Pinpoint the cell where the given text exists, returning its (X, Y) midpoint coordinate. 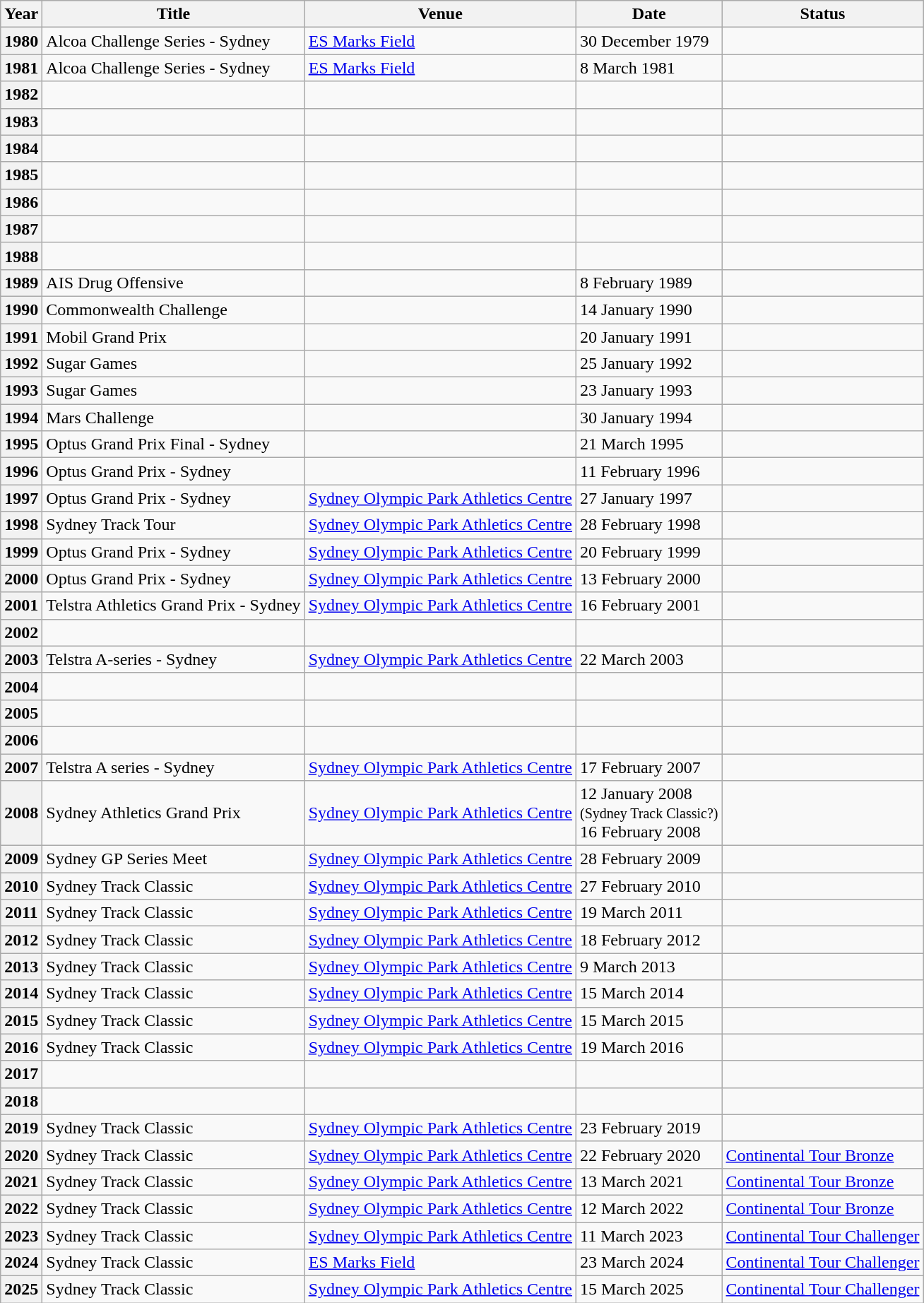
Telstra Athletics Grand Prix - Sydney (174, 606)
2001 (21, 606)
Telstra A series - Sydney (174, 767)
25 January 1992 (648, 364)
21 March 1995 (648, 444)
1990 (21, 309)
17 February 2007 (648, 767)
Title (174, 14)
2005 (21, 713)
1981 (21, 68)
1999 (21, 552)
27 January 1997 (648, 498)
2016 (21, 1047)
2007 (21, 767)
12 March 2022 (648, 1208)
1986 (21, 202)
11 February 1996 (648, 471)
2025 (21, 1290)
2020 (21, 1155)
2011 (21, 913)
8 February 1989 (648, 283)
Mars Challenge (174, 418)
2017 (21, 1074)
23 January 1993 (648, 391)
2009 (21, 859)
1997 (21, 498)
Sydney Track Tour (174, 525)
1991 (21, 337)
2006 (21, 740)
1994 (21, 418)
28 February 2009 (648, 859)
9 March 2013 (648, 967)
Mobil Grand Prix (174, 337)
Sydney Athletics Grand Prix (174, 813)
2015 (21, 1020)
13 February 2000 (648, 579)
11 March 2023 (648, 1236)
2018 (21, 1101)
Date (648, 14)
Telstra A-series - Sydney (174, 659)
20 January 1991 (648, 337)
1987 (21, 229)
8 March 1981 (648, 68)
22 March 2003 (648, 659)
2023 (21, 1236)
1992 (21, 364)
2010 (21, 886)
2000 (21, 579)
2013 (21, 967)
2002 (21, 632)
12 January 2008(Sydney Track Classic?)16 February 2008 (648, 813)
19 March 2016 (648, 1047)
2024 (21, 1263)
1982 (21, 95)
19 March 2011 (648, 913)
14 January 1990 (648, 309)
Status (822, 14)
Optus Grand Prix Final - Sydney (174, 444)
28 February 1998 (648, 525)
15 March 2025 (648, 1290)
2004 (21, 686)
16 February 2001 (648, 606)
2014 (21, 994)
1993 (21, 391)
1995 (21, 444)
15 March 2014 (648, 994)
2003 (21, 659)
23 February 2019 (648, 1128)
1988 (21, 256)
27 February 2010 (648, 886)
1996 (21, 471)
2019 (21, 1128)
Sydney GP Series Meet (174, 859)
1998 (21, 525)
15 March 2015 (648, 1020)
20 February 1999 (648, 552)
1980 (21, 41)
1983 (21, 122)
Commonwealth Challenge (174, 309)
1989 (21, 283)
2012 (21, 940)
30 January 1994 (648, 418)
2008 (21, 813)
23 March 2024 (648, 1263)
1985 (21, 175)
22 February 2020 (648, 1155)
2022 (21, 1208)
AIS Drug Offensive (174, 283)
1984 (21, 148)
Venue (440, 14)
Year (21, 14)
2021 (21, 1181)
18 February 2012 (648, 940)
13 March 2021 (648, 1181)
30 December 1979 (648, 41)
